Capture the cell that displays the provided text and extract its [x, y] central coordinate. 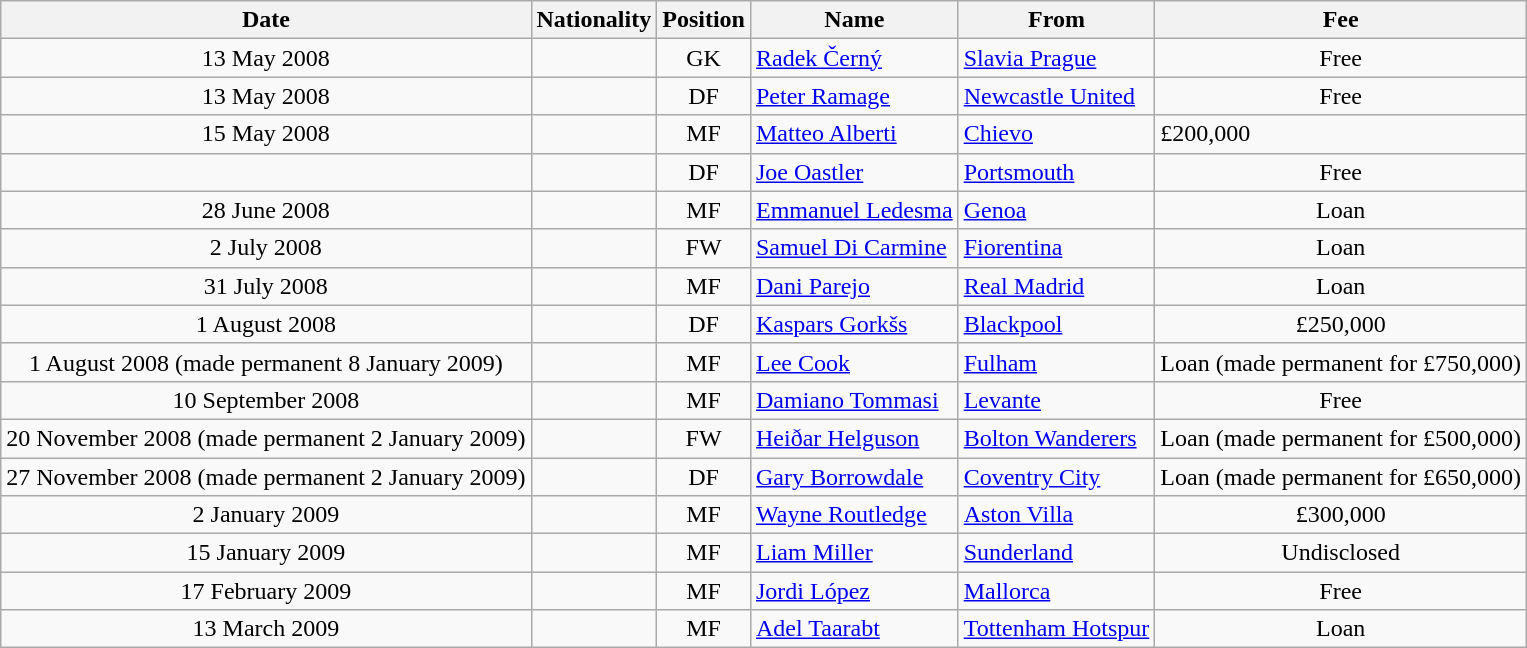
Joe Oastler [854, 172]
13 March 2009 [266, 629]
Undisclosed [1341, 553]
Liam Miller [854, 553]
Chievo [1056, 134]
Wayne Routledge [854, 515]
2 July 2008 [266, 248]
17 February 2009 [266, 591]
Position [704, 20]
Genoa [1056, 210]
Loan (made permanent for £750,000) [1341, 362]
Fulham [1056, 362]
Date [266, 20]
Samuel Di Carmine [854, 248]
Nationality [594, 20]
20 November 2008 (made permanent 2 January 2009) [266, 438]
Sunderland [1056, 553]
Loan (made permanent for £500,000) [1341, 438]
Fee [1341, 20]
Coventry City [1056, 477]
Fiorentina [1056, 248]
Gary Borrowdale [854, 477]
£250,000 [1341, 324]
Aston Villa [1056, 515]
Loan (made permanent for £650,000) [1341, 477]
Newcastle United [1056, 96]
31 July 2008 [266, 286]
27 November 2008 (made permanent 2 January 2009) [266, 477]
1 August 2008 (made permanent 8 January 2009) [266, 362]
Emmanuel Ledesma [854, 210]
Dani Parejo [854, 286]
15 January 2009 [266, 553]
Blackpool [1056, 324]
Portsmouth [1056, 172]
Radek Černý [854, 58]
Name [854, 20]
Damiano Tommasi [854, 400]
Real Madrid [1056, 286]
From [1056, 20]
Matteo Alberti [854, 134]
£300,000 [1341, 515]
Kaspars Gorkšs [854, 324]
Adel Taarabt [854, 629]
Heiðar Helguson [854, 438]
Slavia Prague [1056, 58]
£200,000 [1341, 134]
GK [704, 58]
Mallorca [1056, 591]
Lee Cook [854, 362]
Peter Ramage [854, 96]
10 September 2008 [266, 400]
1 August 2008 [266, 324]
28 June 2008 [266, 210]
Tottenham Hotspur [1056, 629]
Levante [1056, 400]
Bolton Wanderers [1056, 438]
Jordi López [854, 591]
2 January 2009 [266, 515]
15 May 2008 [266, 134]
